For the text-containing cell, return its midpoint in (X, Y) coordinate format. 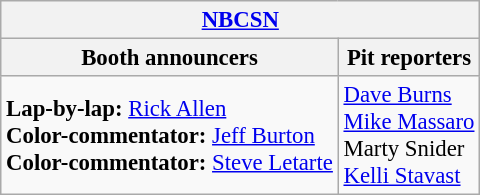
Dave BurnsMike MassaroMarty SniderKelli Stavast (409, 136)
NBCSN (240, 20)
Pit reporters (409, 58)
Lap-by-lap: Rick AllenColor-commentator: Jeff BurtonColor-commentator: Steve Letarte (170, 136)
Booth announcers (170, 58)
